Determine the [x, y] coordinate at the center of the cell enclosing the given text.  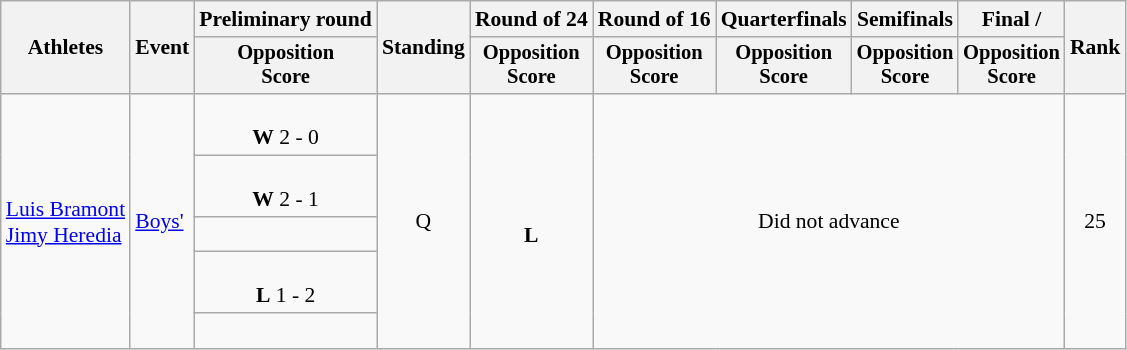
Athletes [66, 48]
L 1 - 2 [286, 282]
W 2 - 0 [286, 124]
Quarterfinals [784, 19]
Boys' [162, 222]
Event [162, 48]
Round of 16 [654, 19]
L [532, 222]
Did not advance [829, 222]
Round of 24 [532, 19]
Q [424, 222]
Standing [424, 48]
Preliminary round [286, 19]
25 [1096, 222]
Rank [1096, 48]
Semifinals [906, 19]
Luis BramontJimy Heredia [66, 222]
W 2 - 1 [286, 186]
Final / [1012, 19]
